Pinpoint the cell where the given text exists, returning its (x, y) midpoint coordinate. 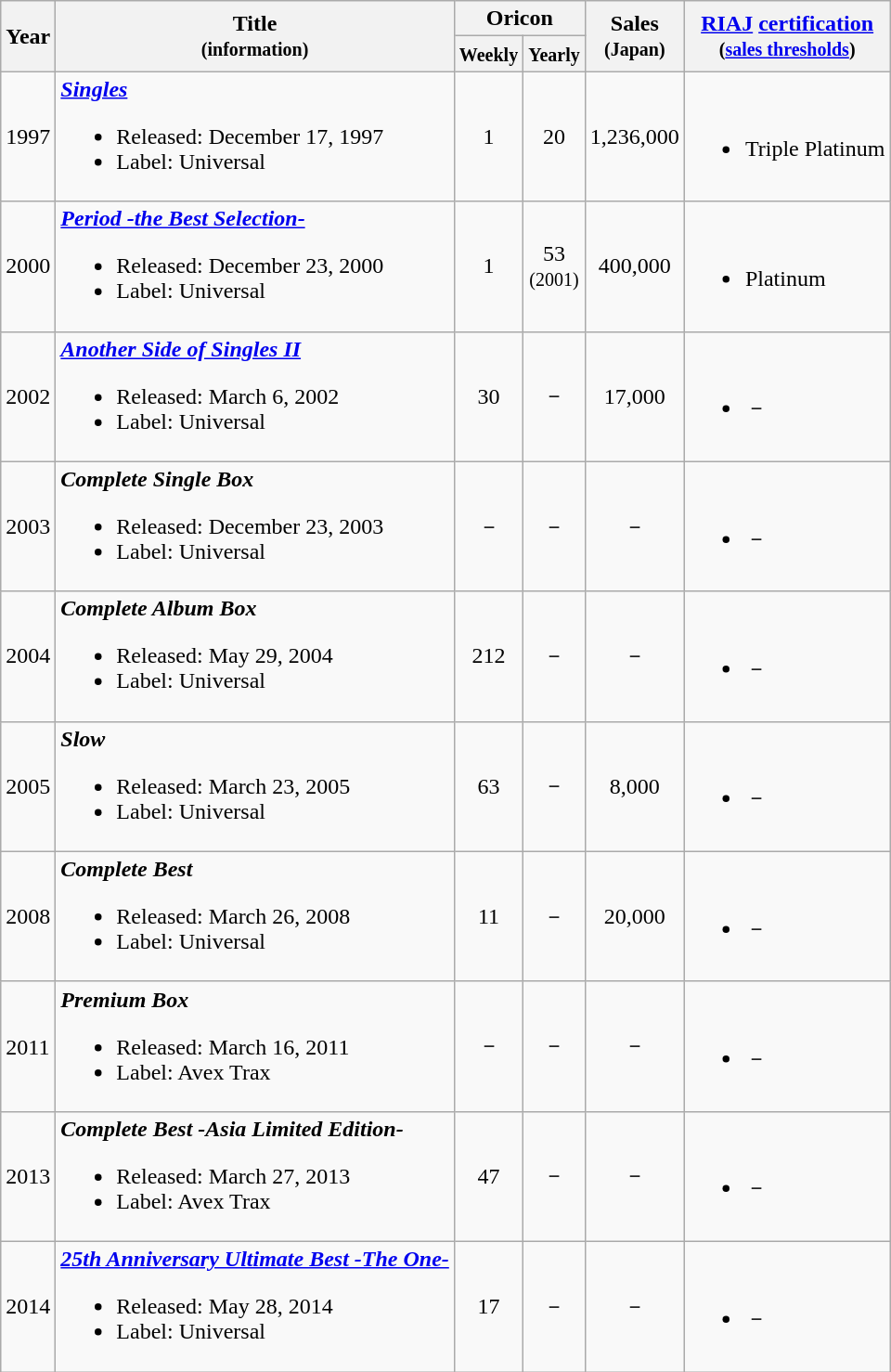
53 (2001) (555, 266)
63 (488, 786)
25th Anniversary Ultimate Best -The One-Released: May 28, 2014Label: Universal (255, 1306)
2003 (28, 526)
11 (488, 916)
SlowReleased: March 23, 2005Label: Universal (255, 786)
2014 (28, 1306)
Yearly (555, 54)
Weekly (488, 54)
20 (555, 136)
Platinum (787, 266)
30 (488, 396)
Complete BestReleased: March 26, 2008Label: Universal (255, 916)
1997 (28, 136)
Year (28, 36)
SinglesReleased: December 17, 1997Label: Universal (255, 136)
Title(information) (255, 36)
47 (488, 1176)
2008 (28, 916)
2004 (28, 656)
Oricon (520, 19)
2013 (28, 1176)
Sales(Japan) (635, 36)
1,236,000 (635, 136)
2002 (28, 396)
2005 (28, 786)
Triple Platinum (787, 136)
Period -the Best Selection-Released: December 23, 2000Label: Universal (255, 266)
RIAJ certification(sales thresholds) (787, 36)
8,000 (635, 786)
20,000 (635, 916)
400,000 (635, 266)
Complete Single BoxReleased: December 23, 2003Label: Universal (255, 526)
Another Side of Singles IIReleased: March 6, 2002Label: Universal (255, 396)
Complete Album BoxReleased: May 29, 2004Label: Universal (255, 656)
Complete Best -Asia Limited Edition-Released: March 27, 2013Label: Avex Trax (255, 1176)
Premium BoxReleased: March 16, 2011Label: Avex Trax (255, 1046)
17,000 (635, 396)
17 (488, 1306)
2000 (28, 266)
2011 (28, 1046)
212 (488, 656)
